Identify which cell holds the provided text, then report its [X, Y] central coordinate. 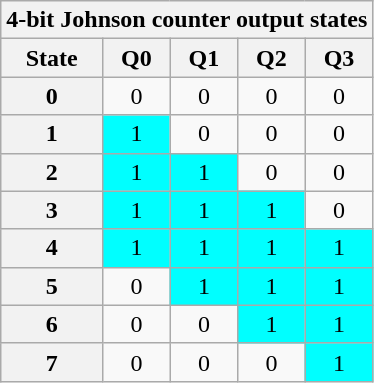
4 [52, 248]
7 [52, 362]
3 [52, 210]
Q1 [204, 58]
6 [52, 324]
Q3 [339, 58]
Q2 [272, 58]
State [52, 58]
2 [52, 172]
Q0 [137, 58]
4-bit Johnson counter output states [187, 20]
5 [52, 286]
